Extract the [X, Y] coordinate from the center of the cell holding the provided text.  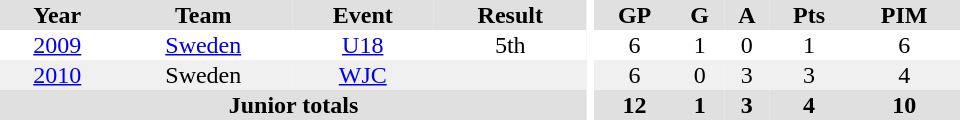
12 [635, 105]
Result [511, 15]
GP [635, 15]
PIM [904, 15]
G [700, 15]
Team [204, 15]
5th [511, 45]
WJC [363, 75]
2010 [58, 75]
Junior totals [294, 105]
A [747, 15]
10 [904, 105]
U18 [363, 45]
2009 [58, 45]
Year [58, 15]
Event [363, 15]
Pts [810, 15]
